Scan for the cell matching the given text and deliver its [x, y] coordinate at center. 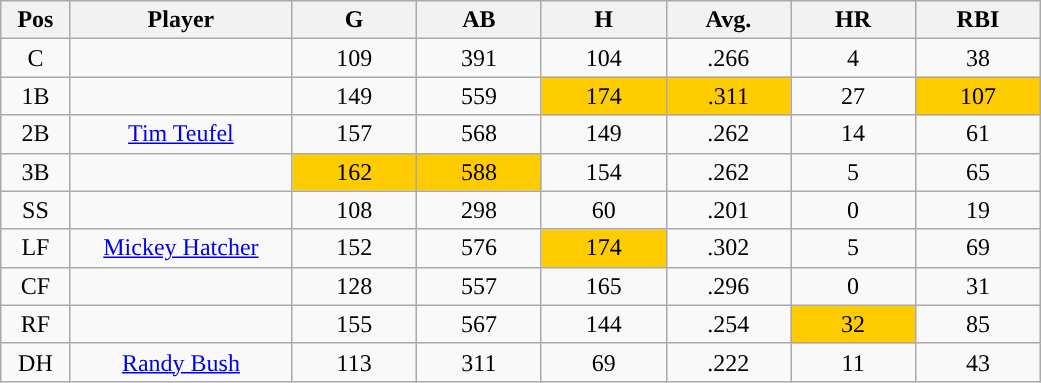
65 [978, 172]
109 [354, 58]
567 [480, 324]
157 [354, 134]
61 [978, 134]
14 [854, 134]
.266 [728, 58]
113 [354, 362]
4 [854, 58]
H [604, 20]
LF [36, 248]
108 [354, 210]
C [36, 58]
Avg. [728, 20]
107 [978, 96]
298 [480, 210]
11 [854, 362]
155 [354, 324]
152 [354, 248]
19 [978, 210]
576 [480, 248]
DH [36, 362]
165 [604, 286]
.311 [728, 96]
SS [36, 210]
43 [978, 362]
.222 [728, 362]
31 [978, 286]
Mickey Hatcher [181, 248]
G [354, 20]
.201 [728, 210]
.302 [728, 248]
Tim Teufel [181, 134]
60 [604, 210]
32 [854, 324]
128 [354, 286]
HR [854, 20]
RBI [978, 20]
311 [480, 362]
RF [36, 324]
144 [604, 324]
154 [604, 172]
CF [36, 286]
Randy Bush [181, 362]
559 [480, 96]
85 [978, 324]
.254 [728, 324]
.296 [728, 286]
391 [480, 58]
104 [604, 58]
588 [480, 172]
38 [978, 58]
2B [36, 134]
27 [854, 96]
Pos [36, 20]
557 [480, 286]
568 [480, 134]
162 [354, 172]
AB [480, 20]
3B [36, 172]
Player [181, 20]
1B [36, 96]
